Extract the [x, y] coordinate from the center of the cell holding the provided text.  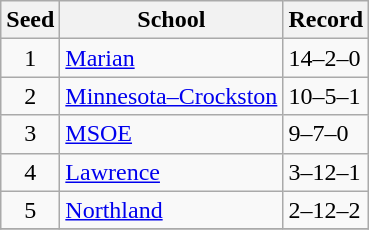
9–7–0 [326, 134]
Seed [30, 20]
MSOE [172, 134]
3–12–1 [326, 172]
3 [30, 134]
2 [30, 96]
Marian [172, 58]
School [172, 20]
14–2–0 [326, 58]
4 [30, 172]
10–5–1 [326, 96]
Northland [172, 210]
Lawrence [172, 172]
5 [30, 210]
1 [30, 58]
Record [326, 20]
Minnesota–Crockston [172, 96]
2–12–2 [326, 210]
